Find where the given text appears and provide that cell's center as [x, y] coordinate. 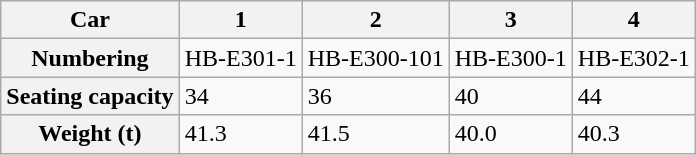
41.5 [376, 134]
Seating capacity [90, 96]
Car [90, 20]
Weight (t) [90, 134]
40 [510, 96]
HB-E302-1 [634, 58]
34 [240, 96]
4 [634, 20]
1 [240, 20]
HB-E300-101 [376, 58]
40.3 [634, 134]
HB-E301-1 [240, 58]
36 [376, 96]
Numbering [90, 58]
41.3 [240, 134]
HB-E300-1 [510, 58]
40.0 [510, 134]
44 [634, 96]
3 [510, 20]
2 [376, 20]
